Return [X, Y] of the center of cell containing provided text 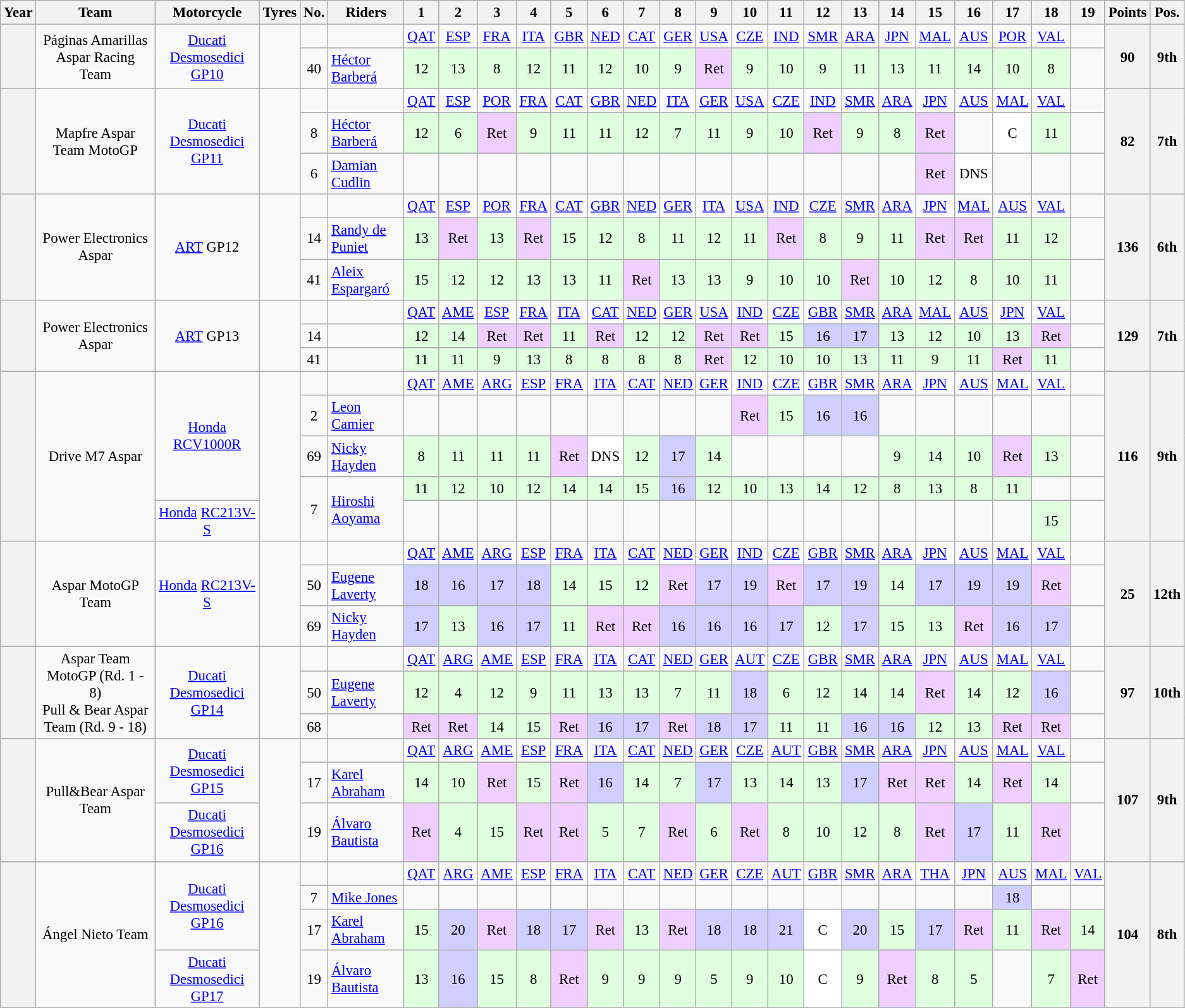
104 [1127, 935]
Honda RCV1000R [207, 436]
1 [421, 13]
8th [1167, 935]
40 [314, 68]
No. [314, 13]
Ángel Nieto Team [95, 935]
116 [1127, 457]
25 [1127, 594]
129 [1127, 335]
Drive M7 Aspar [95, 457]
Hiroshi Aoyama [366, 509]
Ducati Desmosedici GP11 [207, 142]
Aspar MotoGP Team [95, 594]
Aspar Team MotoGP (Rd. 1 - 8)Pull & Bear Aspar Team (Rd. 9 - 18) [95, 693]
10th [1167, 693]
97 [1127, 693]
Ducati Desmosedici GP10 [207, 57]
12th [1167, 594]
Points [1127, 13]
ART GP13 [207, 335]
82 [1127, 142]
Riders [366, 13]
Randy de Puniet [366, 239]
Pos. [1167, 13]
Mike Jones [366, 897]
ART GP12 [207, 248]
21 [785, 930]
68 [314, 726]
Year [18, 13]
Mapfre Aspar Team MotoGP [95, 142]
Páginas Amarillas Aspar Racing Team [95, 57]
Ducati Desmosedici GP15 [207, 771]
Pull&Bear Aspar Team [95, 800]
Damian Cudlin [366, 175]
THA [935, 873]
Aleix Espargaró [366, 280]
107 [1127, 800]
Team [95, 13]
Ducati Desmosedici GP17 [207, 979]
Leon Camier [366, 416]
136 [1127, 248]
Motorcycle [207, 13]
6th [1167, 248]
Tyres [279, 13]
3 [497, 13]
90 [1127, 57]
Ducati Desmosedici GP14 [207, 693]
